For the text-containing cell, return its midpoint in [x, y] coordinate format. 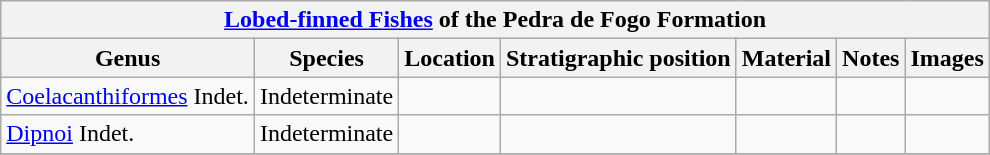
Material [786, 58]
Dipnoi Indet. [128, 134]
Images [947, 58]
Stratigraphic position [618, 58]
Notes [871, 58]
Lobed-finned Fishes of the Pedra de Fogo Formation [496, 20]
Location [450, 58]
Species [326, 58]
Coelacanthiformes Indet. [128, 96]
Genus [128, 58]
